Pinpoint the cell where the given text exists, returning its (X, Y) midpoint coordinate. 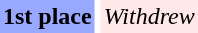
1st place (48, 16)
Withdrew (150, 16)
